Scan for the cell matching the given text and deliver its [x, y] coordinate at center. 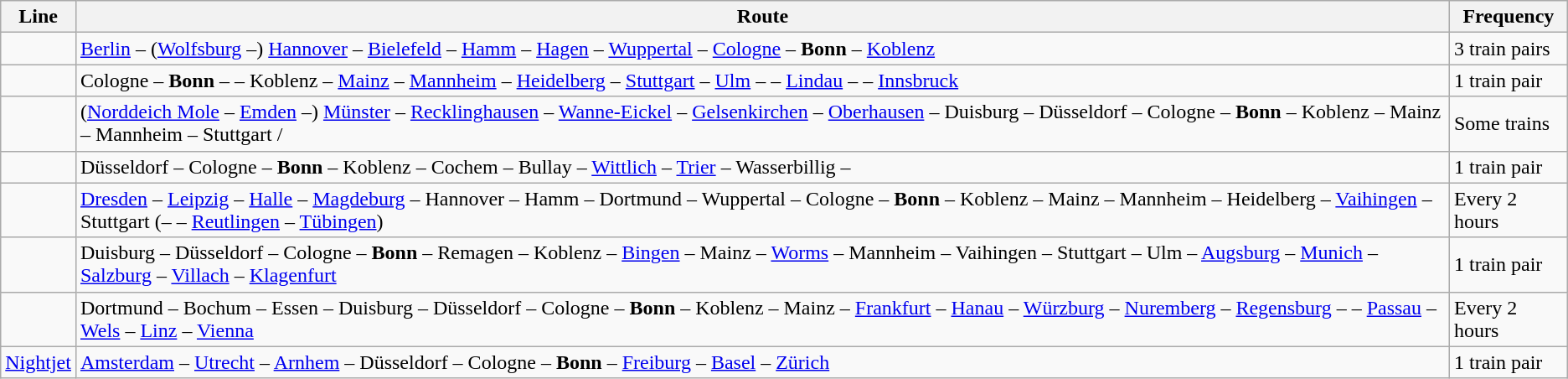
Nightjet [39, 362]
Amsterdam – Utrecht – Arnhem – Düsseldorf – Cologne – Bonn – Freiburg – Basel – Zürich [762, 362]
Some trains [1508, 124]
Düsseldorf – Cologne – Bonn – Koblenz – Cochem – Bullay – Wittlich – Trier – Wasserbillig – [762, 167]
Frequency [1508, 17]
Route [762, 17]
3 train pairs [1508, 49]
Line [39, 17]
Berlin – (Wolfsburg –) Hannover – Bielefeld – Hamm – Hagen – Wuppertal – Cologne – Bonn – Koblenz [762, 49]
Cologne – Bonn – – Koblenz – Mainz – Mannheim – Heidelberg – Stuttgart – Ulm – – Lindau – – Innsbruck [762, 80]
